Determine the [X, Y] coordinate at the center of the cell enclosing the given text.  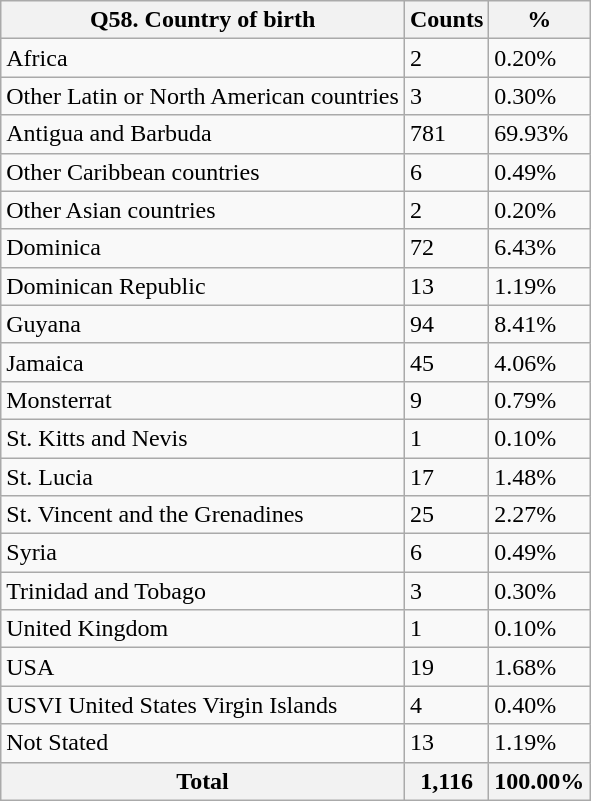
% [540, 20]
Not Stated [203, 743]
USVI United States Virgin Islands [203, 705]
Q58. Country of birth [203, 20]
United Kingdom [203, 629]
4 [446, 705]
9 [446, 400]
Antigua and Barbuda [203, 134]
2.27% [540, 515]
72 [446, 248]
St. Lucia [203, 477]
6.43% [540, 248]
Dominica [203, 248]
1.48% [540, 477]
USA [203, 667]
Other Latin or North American countries [203, 96]
Counts [446, 20]
4.06% [540, 362]
17 [446, 477]
Other Asian countries [203, 210]
45 [446, 362]
Syria [203, 553]
Total [203, 781]
1,116 [446, 781]
Other Caribbean countries [203, 172]
Guyana [203, 324]
781 [446, 134]
Jamaica [203, 362]
Trinidad and Tobago [203, 591]
8.41% [540, 324]
1.68% [540, 667]
94 [446, 324]
0.40% [540, 705]
St. Kitts and Nevis [203, 438]
St. Vincent and the Grenadines [203, 515]
25 [446, 515]
Monsterrat [203, 400]
0.79% [540, 400]
69.93% [540, 134]
Dominican Republic [203, 286]
Africa [203, 58]
19 [446, 667]
100.00% [540, 781]
